Return (x, y) of the center of cell containing provided text 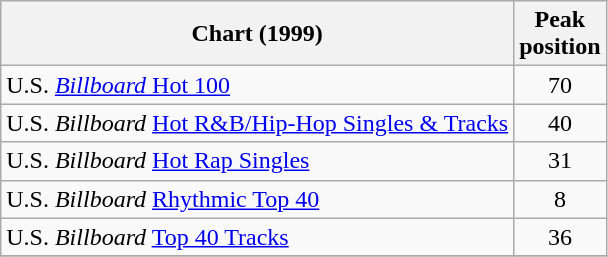
Peakposition (560, 34)
Chart (1999) (258, 34)
U.S. Billboard Hot 100 (258, 85)
70 (560, 85)
8 (560, 199)
U.S. Billboard Top 40 Tracks (258, 237)
U.S. Billboard Hot R&B/Hip-Hop Singles & Tracks (258, 123)
31 (560, 161)
U.S. Billboard Rhythmic Top 40 (258, 199)
36 (560, 237)
U.S. Billboard Hot Rap Singles (258, 161)
40 (560, 123)
